Return (x, y) of the center of cell containing provided text 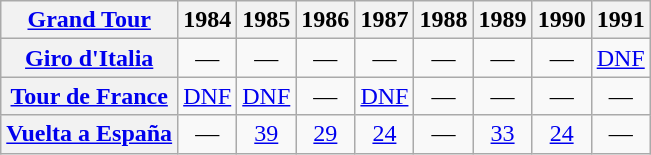
1989 (502, 20)
1987 (384, 20)
Giro d'Italia (90, 58)
1985 (266, 20)
1991 (620, 20)
1984 (208, 20)
29 (326, 134)
39 (266, 134)
1986 (326, 20)
1990 (562, 20)
Tour de France (90, 96)
1988 (444, 20)
33 (502, 134)
Grand Tour (90, 20)
Vuelta a España (90, 134)
